Return the (x, y) coordinate for the center point of the cell that contains the specified text.  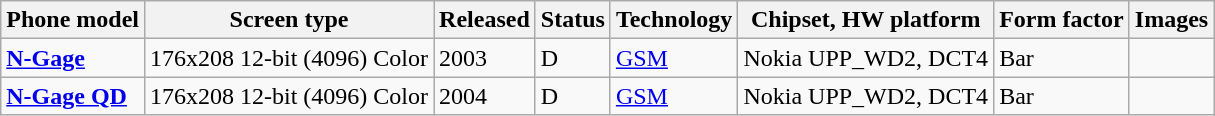
Form factor (1062, 20)
N-Gage (73, 58)
Released (485, 20)
Phone model (73, 20)
Screen type (288, 20)
Status (572, 20)
Chipset, HW platform (866, 20)
2004 (485, 96)
2003 (485, 58)
Technology (674, 20)
Images (1171, 20)
N-Gage QD (73, 96)
